Determine the [X, Y] coordinate at the center of the cell enclosing the given text.  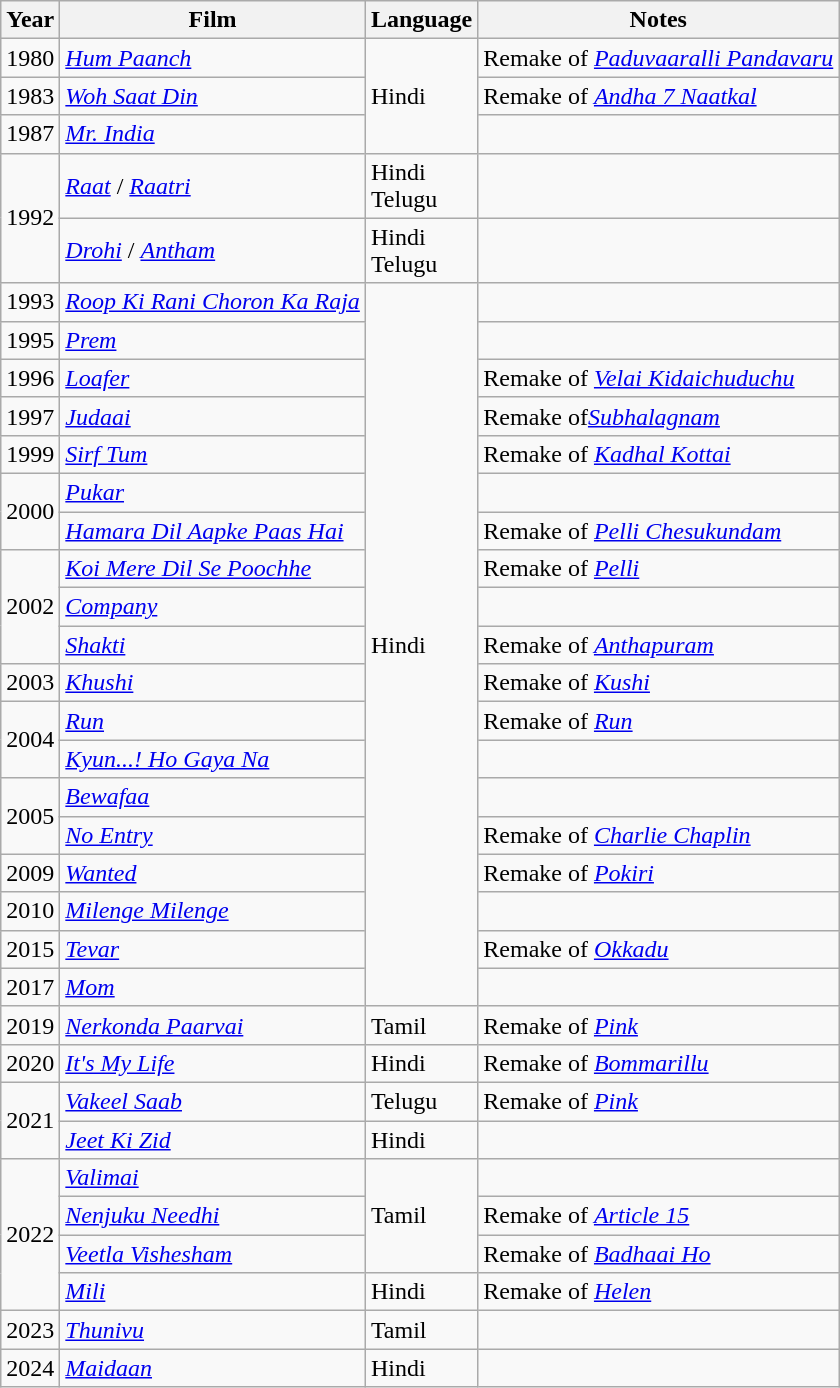
Remake of Bommarillu [658, 1063]
Koi Mere Dil Se Poochhe [213, 569]
Milenge Milenge [213, 911]
2009 [30, 873]
Remake of Anthapuram [658, 645]
1993 [30, 302]
Pukar [213, 492]
Remake of Kadhal Kottai [658, 454]
Remake ofSubhalagnam [658, 416]
Remake of Paduvaaralli Pandavaru [658, 58]
2002 [30, 607]
1980 [30, 58]
2005 [30, 816]
Bewafaa [213, 797]
Remake of Andha 7 Naatkal [658, 96]
Veetla Vishesham [213, 1254]
Notes [658, 20]
Tevar [213, 949]
Woh Saat Din [213, 96]
Mom [213, 987]
1995 [30, 340]
Run [213, 721]
1987 [30, 134]
Remake of Article 15 [658, 1216]
2020 [30, 1063]
2003 [30, 683]
Khushi [213, 683]
Thunivu [213, 1330]
Hum Paanch [213, 58]
Shakti [213, 645]
1996 [30, 378]
Language [421, 20]
2015 [30, 949]
Remake of Pokiri [658, 873]
Remake of Charlie Chaplin [658, 835]
1992 [30, 218]
1997 [30, 416]
Remake of Okkadu [658, 949]
Telugu [421, 1101]
1983 [30, 96]
2024 [30, 1368]
Remake of Pelli Chesukundam [658, 531]
Judaai [213, 416]
Remake of Helen [658, 1292]
2000 [30, 511]
Film [213, 20]
Remake of Pelli [658, 569]
Year [30, 20]
Nenjuku Needhi [213, 1216]
2023 [30, 1330]
Drohi / Antham [213, 250]
Mili [213, 1292]
Remake of Run [658, 721]
2021 [30, 1120]
2004 [30, 740]
Hamara Dil Aapke Paas Hai [213, 531]
1999 [30, 454]
Company [213, 607]
Jeet Ki Zid [213, 1139]
Remake of Kushi [658, 683]
Loafer [213, 378]
2022 [30, 1235]
Vakeel Saab [213, 1101]
2017 [30, 987]
Maidaan [213, 1368]
No Entry [213, 835]
Sirf Tum [213, 454]
2019 [30, 1025]
Nerkonda Paarvai [213, 1025]
It's My Life [213, 1063]
Remake of Velai Kidaichuduchu [658, 378]
Wanted [213, 873]
Roop Ki Rani Choron Ka Raja [213, 302]
Prem [213, 340]
Valimai [213, 1178]
Kyun...! Ho Gaya Na [213, 759]
2010 [30, 911]
Raat / Raatri [213, 186]
Mr. India [213, 134]
Remake of Badhaai Ho [658, 1254]
